Determine the [X, Y] coordinate at the center of the cell enclosing the given text.  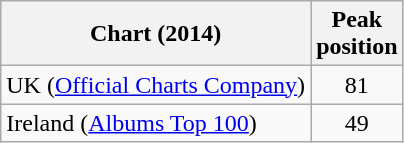
49 [357, 123]
Ireland (Albums Top 100) [156, 123]
81 [357, 85]
UK (Official Charts Company) [156, 85]
Peakposition [357, 34]
Chart (2014) [156, 34]
